Pinpoint the cell where the given text exists, returning its (X, Y) midpoint coordinate. 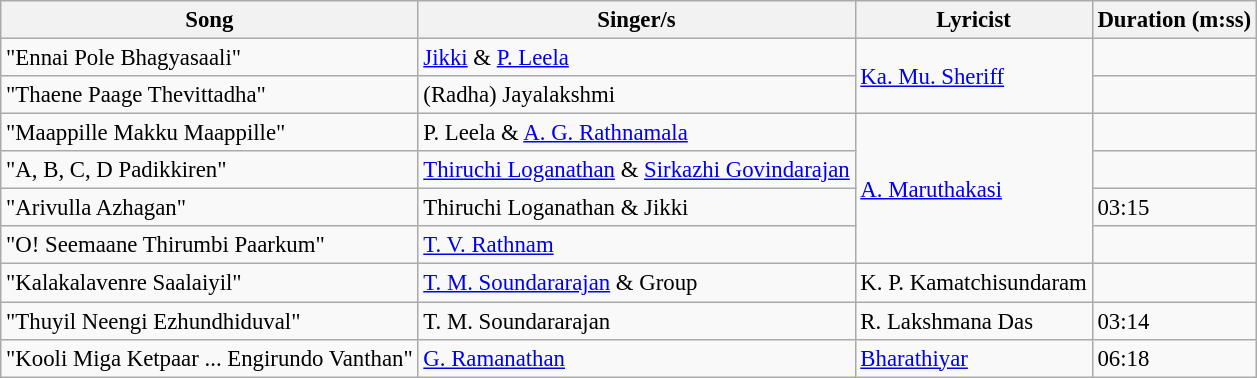
Ka. Mu. Sheriff (974, 76)
Song (210, 20)
"Maappille Makku Maappille" (210, 133)
Jikki & P. Leela (636, 58)
P. Leela & A. G. Rathnamala (636, 133)
Singer/s (636, 20)
T. M. Soundararajan & Group (636, 283)
Thiruchi Loganathan & Sirkazhi Govindarajan (636, 170)
"Kooli Miga Ketpaar ... Engirundo Vanthan" (210, 358)
G. Ramanathan (636, 358)
T. V. Rathnam (636, 245)
K. P. Kamatchisundaram (974, 283)
"Arivulla Azhagan" (210, 208)
"A, B, C, D Padikkiren" (210, 170)
"Thaene Paage Thevittadha" (210, 95)
Lyricist (974, 20)
"Kalakalavenre Saalaiyil" (210, 283)
"Thuyil Neengi Ezhundhiduval" (210, 321)
03:15 (1174, 208)
(Radha) Jayalakshmi (636, 95)
03:14 (1174, 321)
R. Lakshmana Das (974, 321)
"O! Seemaane Thirumbi Paarkum" (210, 245)
Thiruchi Loganathan & Jikki (636, 208)
Duration (m:ss) (1174, 20)
A. Maruthakasi (974, 189)
06:18 (1174, 358)
Bharathiyar (974, 358)
"Ennai Pole Bhagyasaali" (210, 58)
T. M. Soundararajan (636, 321)
